From the cell containing the given text, extract its center point as [X, Y] coordinate. 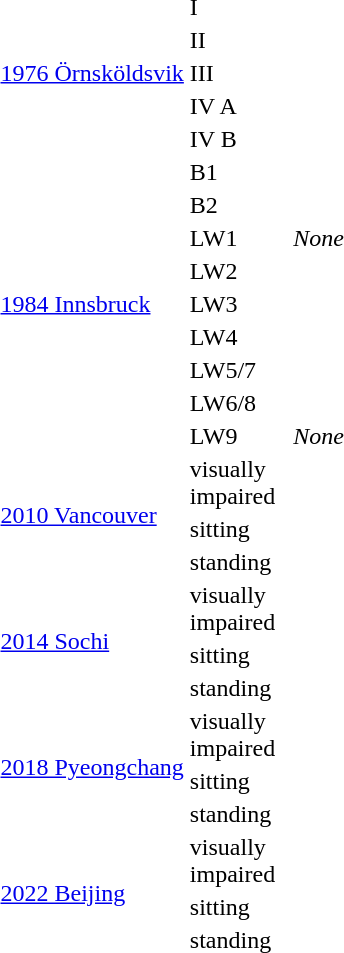
LW2 [232, 271]
LW1 [232, 238]
B2 [232, 205]
IV B [232, 139]
III [232, 73]
LW4 [232, 337]
B1 [232, 172]
LW3 [232, 304]
LW6/8 [232, 403]
II [232, 40]
LW9 [232, 436]
LW5/7 [232, 370]
IV A [232, 106]
